Detect which cell encompasses the target text, then output its [X, Y] center coordinate. 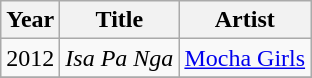
2012 [30, 58]
Title [120, 20]
Year [30, 20]
Artist [245, 20]
Isa Pa Nga [120, 58]
Mocha Girls [245, 58]
